Scan for the cell matching the given text and deliver its (X, Y) coordinate at center. 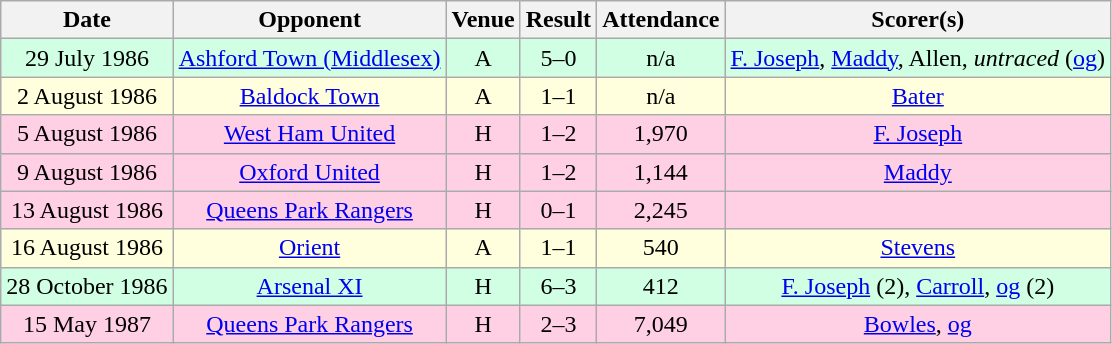
Baldock Town (310, 96)
Scorer(s) (918, 20)
Attendance (661, 20)
0–1 (558, 210)
Oxford United (310, 172)
28 October 1986 (87, 286)
F. Joseph, Maddy, Allen, untraced (og) (918, 58)
Arsenal XI (310, 286)
Orient (310, 248)
Maddy (918, 172)
Date (87, 20)
F. Joseph (918, 134)
29 July 1986 (87, 58)
Opponent (310, 20)
Bater (918, 96)
5 August 1986 (87, 134)
Stevens (918, 248)
2 August 1986 (87, 96)
7,049 (661, 324)
16 August 1986 (87, 248)
1,144 (661, 172)
West Ham United (310, 134)
15 May 1987 (87, 324)
Bowles, og (918, 324)
9 August 1986 (87, 172)
2–3 (558, 324)
1,970 (661, 134)
Ashford Town (Middlesex) (310, 58)
F. Joseph (2), Carroll, og (2) (918, 286)
412 (661, 286)
540 (661, 248)
6–3 (558, 286)
13 August 1986 (87, 210)
Venue (483, 20)
2,245 (661, 210)
5–0 (558, 58)
Result (558, 20)
